Extract the (x, y) coordinate from the center of the cell holding the provided text.  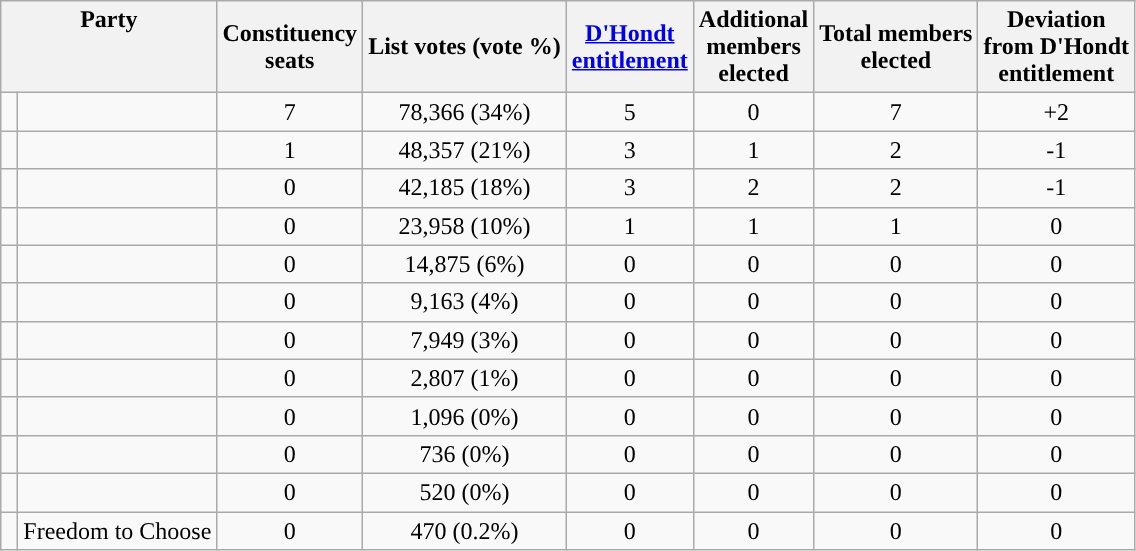
7,949 (3%) (465, 340)
9,163 (4%) (465, 302)
Party (109, 47)
Additionalmemberselected (753, 47)
42,185 (18%) (465, 188)
48,357 (21%) (465, 150)
470 (0.2%) (465, 531)
14,875 (6%) (465, 264)
5 (630, 112)
+2 (1056, 112)
List votes (vote %) (465, 47)
D'Hondtentitlement (630, 47)
Constituencyseats (290, 47)
78,366 (34%) (465, 112)
Total memberselected (896, 47)
1,096 (0%) (465, 416)
520 (0%) (465, 492)
736 (0%) (465, 454)
23,958 (10%) (465, 226)
Deviationfrom D'Hondtentitlement (1056, 47)
Freedom to Choose (118, 531)
2,807 (1%) (465, 378)
